Determine the [X, Y] coordinate at the center of the cell enclosing the given text.  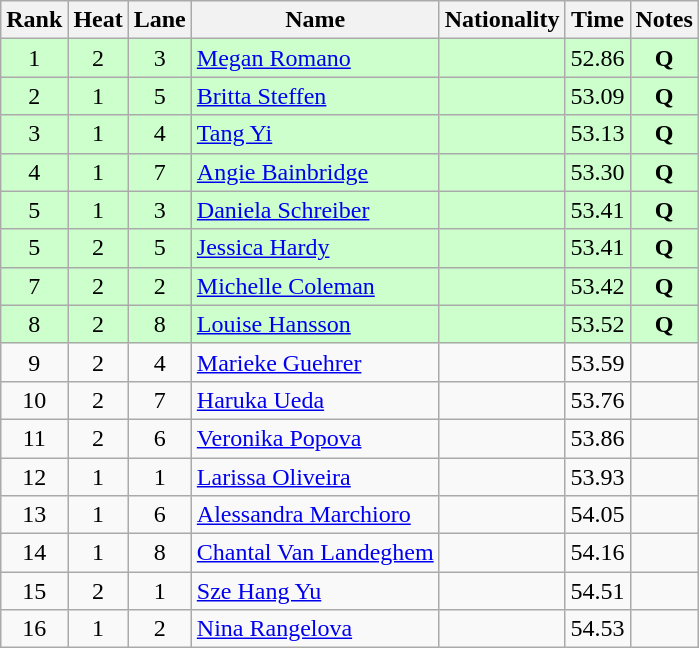
Michelle Coleman [315, 286]
11 [34, 438]
53.13 [598, 134]
Alessandra Marchioro [315, 515]
Louise Hansson [315, 324]
16 [34, 629]
53.42 [598, 286]
Haruka Ueda [315, 400]
15 [34, 591]
53.76 [598, 400]
53.52 [598, 324]
Tang Yi [315, 134]
54.53 [598, 629]
52.86 [598, 58]
53.59 [598, 362]
Daniela Schreiber [315, 210]
9 [34, 362]
53.30 [598, 172]
Megan Romano [315, 58]
Sze Hang Yu [315, 591]
53.93 [598, 477]
Angie Bainbridge [315, 172]
10 [34, 400]
Chantal Van Landeghem [315, 553]
Veronika Popova [315, 438]
Marieke Guehrer [315, 362]
Nina Rangelova [315, 629]
Time [598, 20]
12 [34, 477]
Heat [98, 20]
Notes [664, 20]
Britta Steffen [315, 96]
Name [315, 20]
Lane [160, 20]
Jessica Hardy [315, 248]
54.05 [598, 515]
53.09 [598, 96]
Larissa Oliveira [315, 477]
14 [34, 553]
53.86 [598, 438]
Nationality [502, 20]
13 [34, 515]
54.51 [598, 591]
Rank [34, 20]
54.16 [598, 553]
